Return the [x, y] coordinate for the center point of the cell that contains the specified text.  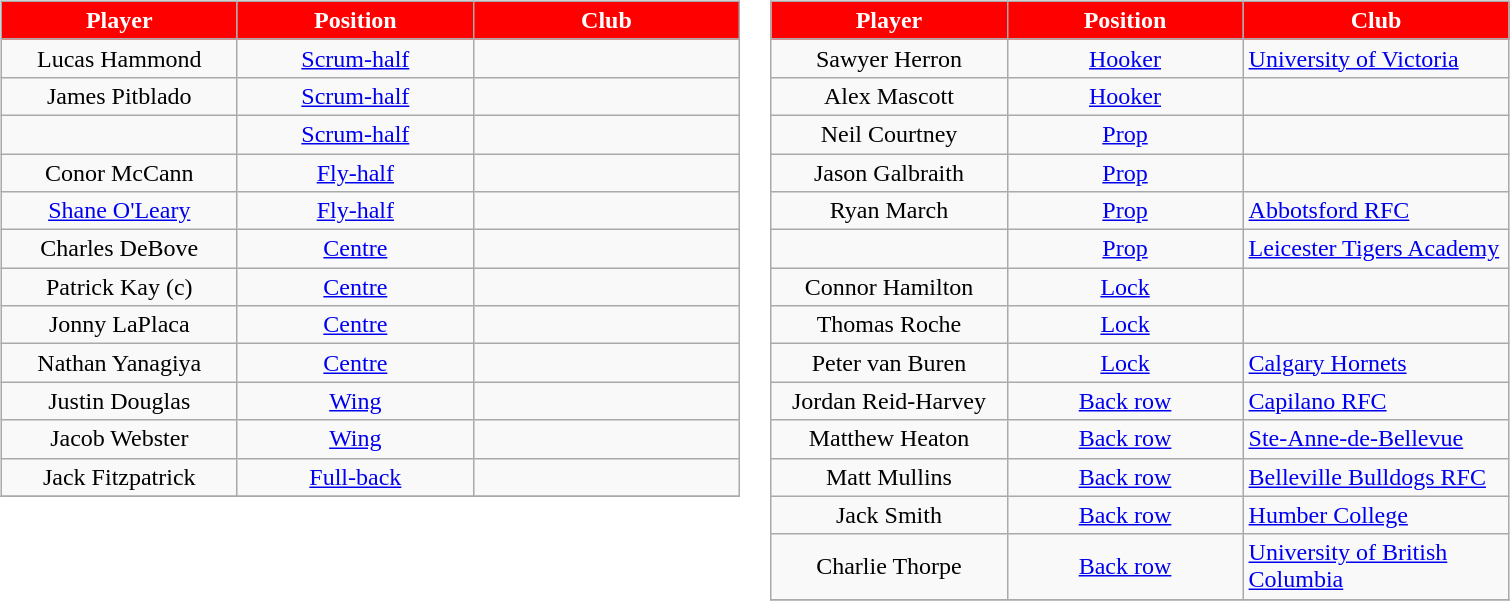
Jason Galbraith [889, 173]
Thomas Roche [889, 325]
Leicester Tigers Academy [1376, 249]
Justin Douglas [119, 401]
University of British Columbia [1376, 566]
Jacob Webster [119, 439]
Humber College [1376, 515]
Nathan Yanagiya [119, 363]
Neil Courtney [889, 134]
Jordan Reid-Harvey [889, 401]
Matthew Heaton [889, 439]
Charlie Thorpe [889, 566]
Jonny LaPlaca [119, 325]
Jack Fitzpatrick [119, 477]
Calgary Hornets [1376, 363]
Sawyer Herron [889, 58]
Ryan March [889, 211]
Connor Hamilton [889, 287]
Peter van Buren [889, 363]
Jack Smith [889, 515]
Conor McCann [119, 173]
Matt Mullins [889, 477]
Patrick Kay (c) [119, 287]
Capilano RFC [1376, 401]
James Pitblado [119, 96]
Lucas Hammond [119, 58]
Full-back [355, 477]
Abbotsford RFC [1376, 211]
Shane O'Leary [119, 211]
Belleville Bulldogs RFC [1376, 477]
University of Victoria [1376, 58]
Charles DeBove [119, 249]
Ste-Anne-de-Bellevue [1376, 439]
Alex Mascott [889, 96]
